Return (X, Y) of the center of cell containing provided text 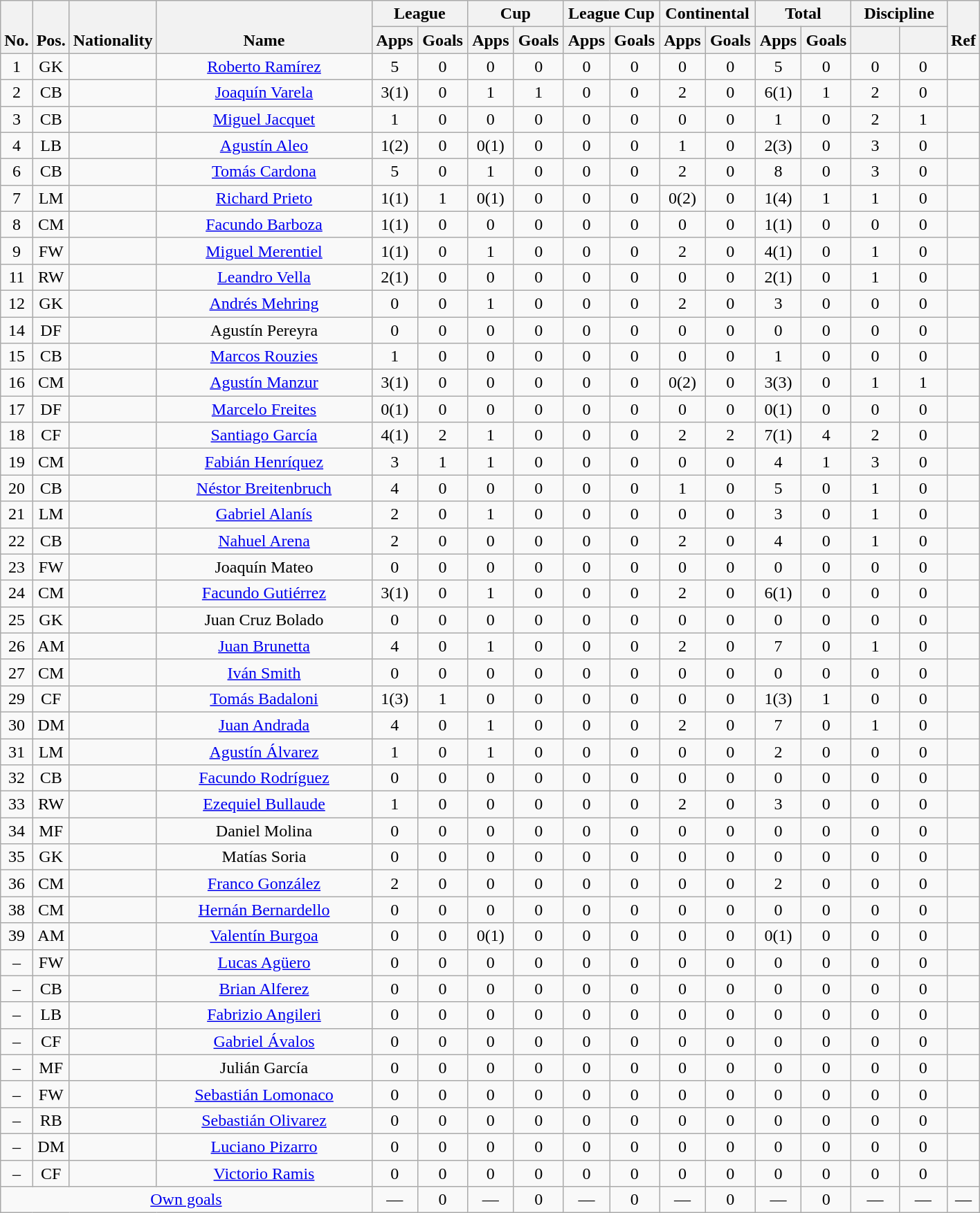
32 (17, 778)
Victorio Ramis (264, 1174)
Own goals (186, 1200)
20 (17, 488)
Ezequiel Bullaude (264, 805)
Lucas Agüero (264, 962)
Valentín Burgoa (264, 936)
Total (803, 14)
19 (17, 462)
25 (17, 620)
12 (17, 303)
36 (17, 883)
24 (17, 593)
15 (17, 357)
Pos. (51, 27)
Agustín Pereyra (264, 330)
16 (17, 383)
Tomás Cardona (264, 172)
No. (17, 27)
3(3) (778, 383)
34 (17, 831)
Juan Cruz Bolado (264, 620)
30 (17, 725)
Fabián Henríquez (264, 462)
1(2) (394, 145)
2(3) (778, 145)
Hernán Bernardello (264, 910)
Santiago García (264, 435)
Gabriel Ávalos (264, 1041)
RB (51, 1120)
6 (17, 172)
Nationality (113, 27)
Cup (516, 14)
Julián García (264, 1068)
7(1) (778, 435)
Daniel Molina (264, 831)
Matías Soria (264, 857)
Franco González (264, 883)
League Cup (612, 14)
22 (17, 541)
9 (17, 251)
Marcos Rouzies (264, 357)
Richard Prieto (264, 198)
Facundo Barboza (264, 224)
Agustín Álvarez (264, 751)
Ref (963, 27)
18 (17, 435)
Andrés Mehring (264, 303)
Joaquín Varela (264, 93)
Gabriel Alanís (264, 514)
Sebastián Olivarez (264, 1120)
League (419, 14)
23 (17, 567)
Juan Brunetta (264, 646)
Marcelo Freites (264, 409)
Brian Alferez (264, 989)
Continental (707, 14)
Néstor Breitenbruch (264, 488)
21 (17, 514)
11 (17, 277)
Tomás Badaloni (264, 699)
Juan Andrada (264, 725)
Agustín Aleo (264, 145)
Name (264, 27)
33 (17, 805)
26 (17, 646)
Miguel Jacquet (264, 119)
39 (17, 936)
Fabrizio Angileri (264, 1015)
Facundo Gutiérrez (264, 593)
29 (17, 699)
Facundo Rodríguez (264, 778)
Luciano Pizarro (264, 1147)
Sebastián Lomonaco (264, 1094)
Discipline (900, 14)
Leandro Vella (264, 277)
Joaquín Mateo (264, 567)
14 (17, 330)
17 (17, 409)
27 (17, 672)
Iván Smith (264, 672)
Agustín Manzur (264, 383)
35 (17, 857)
1(4) (778, 198)
Miguel Merentiel (264, 251)
31 (17, 751)
Nahuel Arena (264, 541)
38 (17, 910)
Roberto Ramírez (264, 66)
